Provide the (x, y) coordinate of the cell's center where the given text is located.  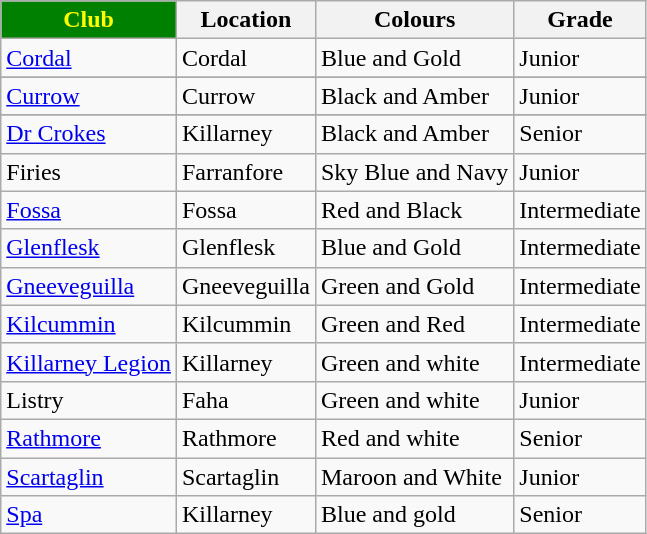
Maroon and White (414, 477)
Green and Gold (414, 286)
Club (89, 20)
Faha (246, 400)
Dr Crokes (89, 134)
Red and Black (414, 210)
Firies (89, 172)
Listry (89, 400)
Colours (414, 20)
Grade (580, 20)
Red and white (414, 438)
Green and Red (414, 324)
Spa (89, 515)
Location (246, 20)
Sky Blue and Navy (414, 172)
Killarney Legion (89, 362)
Farranfore (246, 172)
Blue and gold (414, 515)
